Detect which cell encompasses the target text, then output its (X, Y) center coordinate. 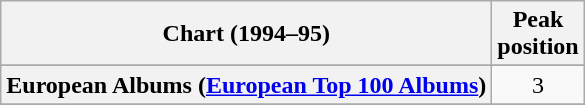
3 (538, 85)
European Albums (European Top 100 Albums) (246, 85)
Chart (1994–95) (246, 34)
Peakposition (538, 34)
